Pinpoint the cell where the given text exists, returning its (X, Y) midpoint coordinate. 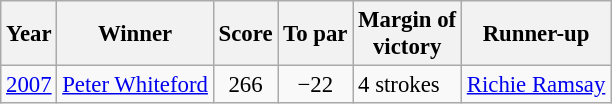
Year (29, 34)
2007 (29, 85)
Score (246, 34)
Runner-up (536, 34)
266 (246, 85)
−22 (316, 85)
Winner (135, 34)
To par (316, 34)
Peter Whiteford (135, 85)
Richie Ramsay (536, 85)
Margin ofvictory (408, 34)
4 strokes (408, 85)
